Scan for the cell matching the given text and deliver its (x, y) coordinate at center. 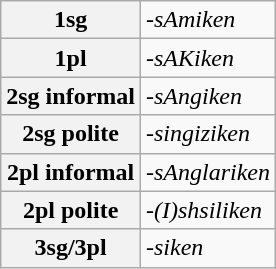
-siken (208, 248)
2sg polite (71, 134)
2pl polite (71, 210)
-sAmiken (208, 20)
-singiziken (208, 134)
-sAngiken (208, 96)
-(I)shsiliken (208, 210)
2sg informal (71, 96)
1pl (71, 58)
2pl informal (71, 172)
-sAnglariken (208, 172)
1sg (71, 20)
3sg/3pl (71, 248)
-sAKiken (208, 58)
